Pinpoint the cell where the given text exists, returning its (x, y) midpoint coordinate. 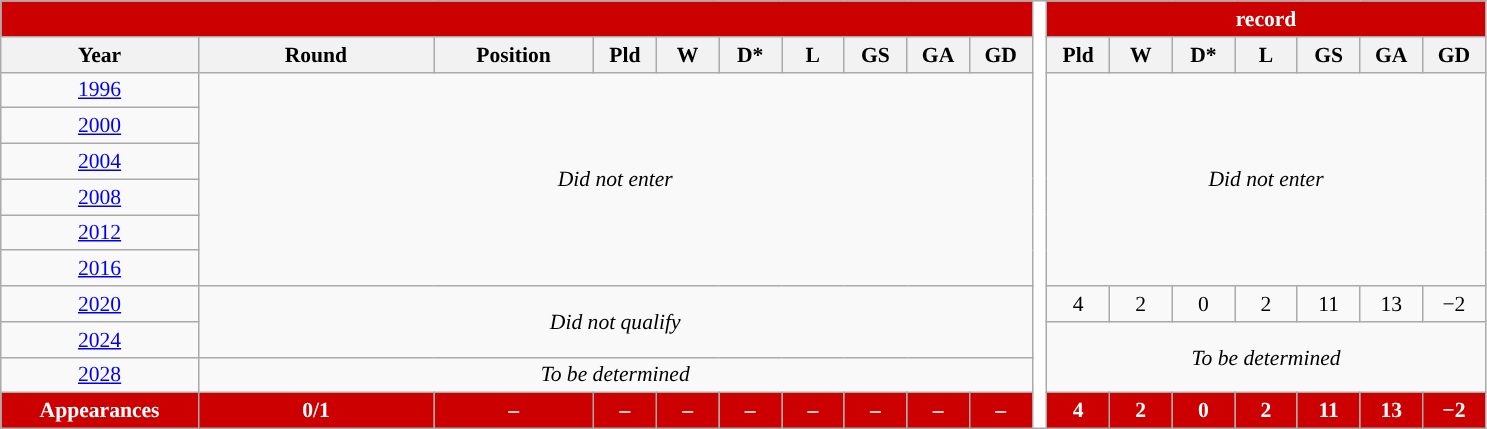
2024 (100, 340)
2000 (100, 126)
1996 (100, 90)
0/1 (316, 411)
Appearances (100, 411)
2020 (100, 304)
2004 (100, 162)
Year (100, 55)
Position (514, 55)
Did not qualify (615, 322)
2028 (100, 375)
Round (316, 55)
2016 (100, 269)
2012 (100, 233)
2008 (100, 197)
record (1266, 19)
